Identify which cell holds the provided text, then report its (x, y) central coordinate. 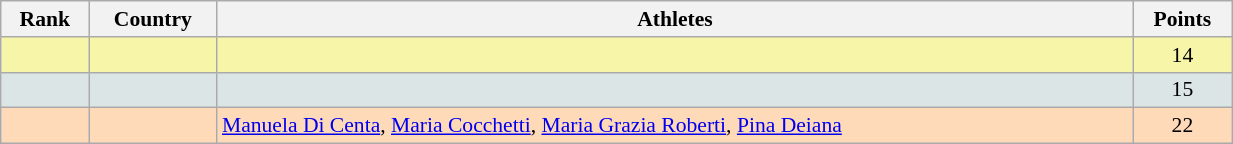
Athletes (675, 19)
Rank (45, 19)
Country (153, 19)
15 (1182, 90)
22 (1182, 126)
Manuela Di Centa, Maria Cocchetti, Maria Grazia Roberti, Pina Deiana (675, 126)
14 (1182, 55)
Points (1182, 19)
